Pinpoint the cell where the given text exists, returning its (x, y) midpoint coordinate. 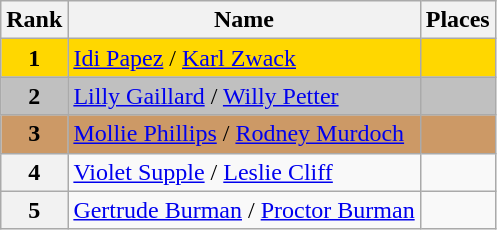
Lilly Gaillard / Willy Petter (244, 96)
Mollie Phillips / Rodney Murdoch (244, 134)
Rank (34, 20)
4 (34, 172)
3 (34, 134)
Places (458, 20)
2 (34, 96)
5 (34, 210)
Gertrude Burman / Proctor Burman (244, 210)
Name (244, 20)
1 (34, 58)
Idi Papez / Karl Zwack (244, 58)
Violet Supple / Leslie Cliff (244, 172)
